Identify which cell holds the provided text, then report its (x, y) central coordinate. 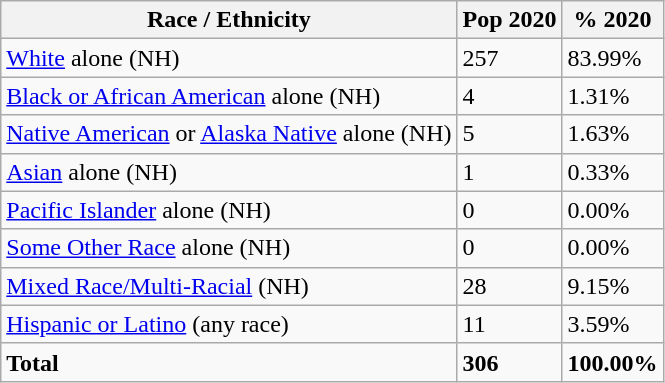
1.63% (612, 134)
83.99% (612, 58)
100.00% (612, 362)
Asian alone (NH) (229, 172)
Pacific Islander alone (NH) (229, 210)
5 (510, 134)
257 (510, 58)
306 (510, 362)
Pop 2020 (510, 20)
% 2020 (612, 20)
9.15% (612, 286)
0.33% (612, 172)
11 (510, 324)
28 (510, 286)
Race / Ethnicity (229, 20)
Black or African American alone (NH) (229, 96)
1.31% (612, 96)
4 (510, 96)
White alone (NH) (229, 58)
Hispanic or Latino (any race) (229, 324)
Native American or Alaska Native alone (NH) (229, 134)
3.59% (612, 324)
1 (510, 172)
Some Other Race alone (NH) (229, 248)
Mixed Race/Multi-Racial (NH) (229, 286)
Total (229, 362)
